From the cell containing the given text, extract its center point as (X, Y) coordinate. 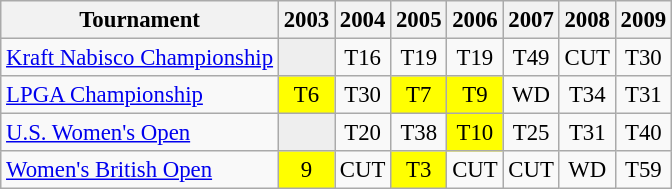
LPGA Championship (140, 95)
T25 (531, 133)
Tournament (140, 20)
T34 (587, 95)
9 (306, 170)
2006 (475, 20)
U.S. Women's Open (140, 133)
2007 (531, 20)
T49 (531, 58)
2008 (587, 20)
T59 (643, 170)
T38 (419, 133)
2004 (363, 20)
2003 (306, 20)
T7 (419, 95)
2009 (643, 20)
T10 (475, 133)
2005 (419, 20)
T40 (643, 133)
T3 (419, 170)
T6 (306, 95)
Kraft Nabisco Championship (140, 58)
T16 (363, 58)
T20 (363, 133)
Women's British Open (140, 170)
T9 (475, 95)
